Locate the cell with the specified text and output its (x, y) center coordinate. 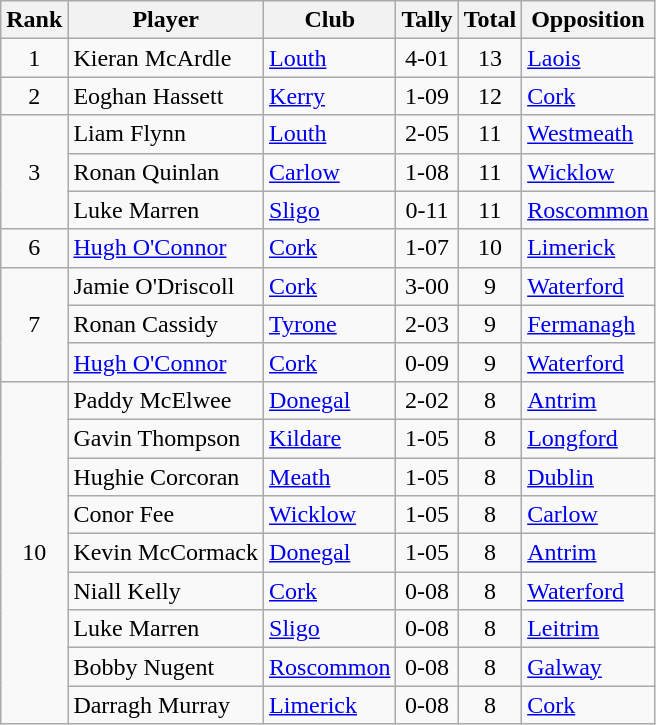
Club (330, 20)
2-02 (427, 400)
Galway (588, 667)
Bobby Nugent (166, 667)
13 (490, 58)
3 (34, 172)
Paddy McElwee (166, 400)
Ronan Quinlan (166, 172)
Player (166, 20)
Kerry (330, 96)
Eoghan Hassett (166, 96)
Tally (427, 20)
2-05 (427, 134)
Dublin (588, 477)
Niall Kelly (166, 591)
1-07 (427, 248)
Total (490, 20)
1-09 (427, 96)
Longford (588, 438)
Rank (34, 20)
Gavin Thompson (166, 438)
Opposition (588, 20)
Laois (588, 58)
Tyrone (330, 324)
7 (34, 324)
Jamie O'Driscoll (166, 286)
Leitrim (588, 629)
2 (34, 96)
4-01 (427, 58)
Kevin McCormack (166, 553)
Westmeath (588, 134)
2-03 (427, 324)
1-08 (427, 172)
3-00 (427, 286)
Ronan Cassidy (166, 324)
1 (34, 58)
Conor Fee (166, 515)
Meath (330, 477)
0-09 (427, 362)
12 (490, 96)
0-11 (427, 210)
Hughie Corcoran (166, 477)
6 (34, 248)
Liam Flynn (166, 134)
Kieran McArdle (166, 58)
Kildare (330, 438)
Fermanagh (588, 324)
Darragh Murray (166, 705)
